Locate the cell with the specified text and output its [x, y] center coordinate. 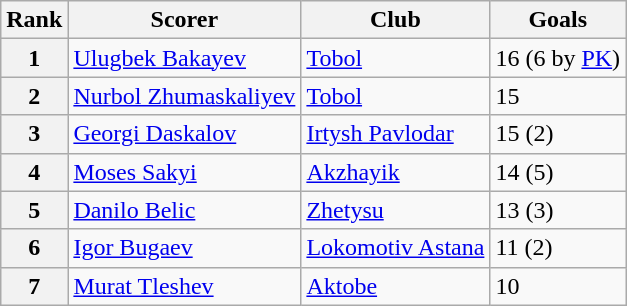
Akzhayik [396, 172]
Goals [558, 20]
4 [34, 172]
Moses Sakyi [184, 172]
5 [34, 210]
6 [34, 248]
11 (2) [558, 248]
Nurbol Zhumaskaliyev [184, 96]
Zhetysu [396, 210]
10 [558, 286]
Irtysh Pavlodar [396, 134]
Rank [34, 20]
Danilo Belic [184, 210]
Georgi Daskalov [184, 134]
Lokomotiv Astana [396, 248]
16 (6 by PK) [558, 58]
13 (3) [558, 210]
Igor Bugaev [184, 248]
7 [34, 286]
1 [34, 58]
Ulugbek Bakayev [184, 58]
Scorer [184, 20]
Murat Tleshev [184, 286]
Club [396, 20]
3 [34, 134]
15 (2) [558, 134]
14 (5) [558, 172]
Aktobe [396, 286]
2 [34, 96]
15 [558, 96]
